Detect which cell encompasses the target text, then output its (x, y) center coordinate. 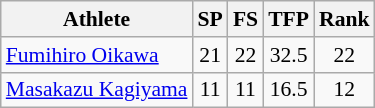
FS (246, 19)
12 (344, 90)
SP (210, 19)
Fumihiro Oikawa (97, 55)
32.5 (288, 55)
21 (210, 55)
Masakazu Kagiyama (97, 90)
16.5 (288, 90)
Athlete (97, 19)
Rank (344, 19)
TFP (288, 19)
